Return the (x, y) coordinate for the center point of the cell that contains the specified text.  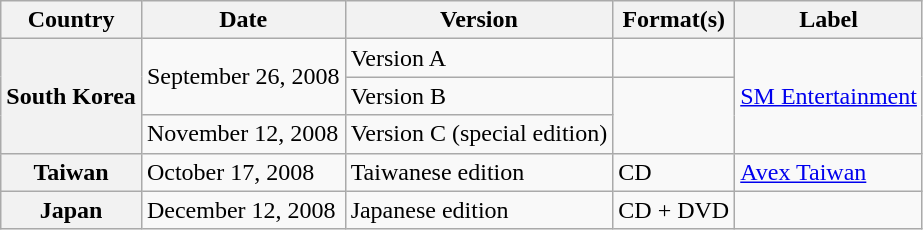
CD (674, 172)
CD + DVD (674, 210)
Label (829, 20)
December 12, 2008 (243, 210)
Version (479, 20)
Japanese edition (479, 210)
Taiwan (72, 172)
Date (243, 20)
South Korea (72, 96)
October 17, 2008 (243, 172)
September 26, 2008 (243, 77)
Taiwanese edition (479, 172)
Japan (72, 210)
Avex Taiwan (829, 172)
Format(s) (674, 20)
Version C (special edition) (479, 134)
Version B (479, 96)
Country (72, 20)
SM Entertainment (829, 96)
Version A (479, 58)
November 12, 2008 (243, 134)
